Scan for the cell matching the given text and deliver its (X, Y) coordinate at center. 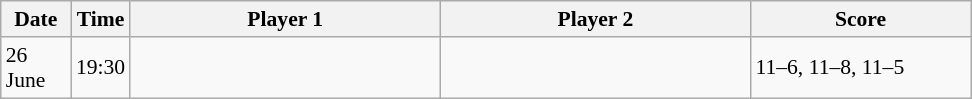
19:30 (100, 68)
26 June (36, 68)
11–6, 11–8, 11–5 (860, 68)
Player 2 (595, 19)
Time (100, 19)
Date (36, 19)
Player 1 (285, 19)
Score (860, 19)
